For the text-containing cell, return its midpoint in [x, y] coordinate format. 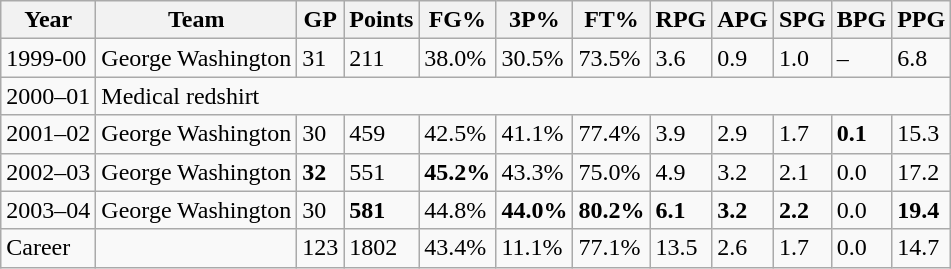
44.8% [458, 210]
45.2% [458, 172]
11.1% [534, 248]
Year [48, 20]
Points [382, 20]
FT% [612, 20]
BPG [861, 20]
3.6 [681, 58]
2003–04 [48, 210]
2.2 [802, 210]
123 [320, 248]
3P% [534, 20]
32 [320, 172]
2.1 [802, 172]
1999-00 [48, 58]
42.5% [458, 134]
FG% [458, 20]
459 [382, 134]
73.5% [612, 58]
43.4% [458, 248]
75.0% [612, 172]
PPG [922, 20]
15.3 [922, 134]
211 [382, 58]
6.8 [922, 58]
14.7 [922, 248]
77.1% [612, 248]
551 [382, 172]
0.9 [743, 58]
0.1 [861, 134]
43.3% [534, 172]
4.9 [681, 172]
Career [48, 248]
41.1% [534, 134]
2002–03 [48, 172]
44.0% [534, 210]
APG [743, 20]
13.5 [681, 248]
581 [382, 210]
19.4 [922, 210]
1.0 [802, 58]
6.1 [681, 210]
30.5% [534, 58]
31 [320, 58]
Medical redshirt [524, 96]
38.0% [458, 58]
GP [320, 20]
2000–01 [48, 96]
2.9 [743, 134]
SPG [802, 20]
2001–02 [48, 134]
RPG [681, 20]
17.2 [922, 172]
80.2% [612, 210]
– [861, 58]
77.4% [612, 134]
3.9 [681, 134]
1802 [382, 248]
Team [196, 20]
2.6 [743, 248]
